Search for the cell housing the specified text and yield its (X, Y) center coordinate. 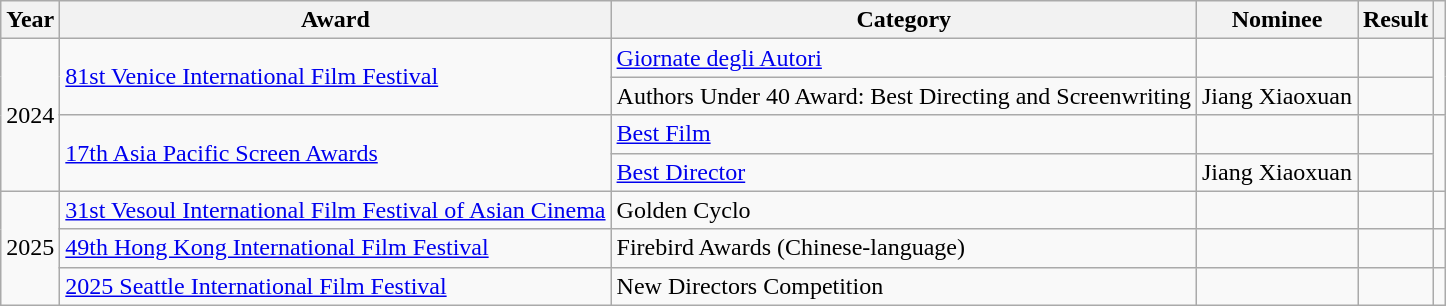
New Directors Competition (904, 286)
17th Asia Pacific Screen Awards (336, 153)
49th Hong Kong International Film Festival (336, 248)
Firebird Awards (Chinese-language) (904, 248)
Nominee (1276, 20)
Best Film (904, 134)
Authors Under 40 Award: Best Directing and Screenwriting (904, 96)
2025 (30, 248)
2025 Seattle International Film Festival (336, 286)
31st Vesoul International Film Festival of Asian Cinema (336, 210)
Award (336, 20)
Year (30, 20)
Best Director (904, 172)
Result (1396, 20)
2024 (30, 115)
Category (904, 20)
81st Venice International Film Festival (336, 77)
Golden Cyclo (904, 210)
Giornate degli Autori (904, 58)
